Find where the given text appears and provide that cell's center as (X, Y) coordinate. 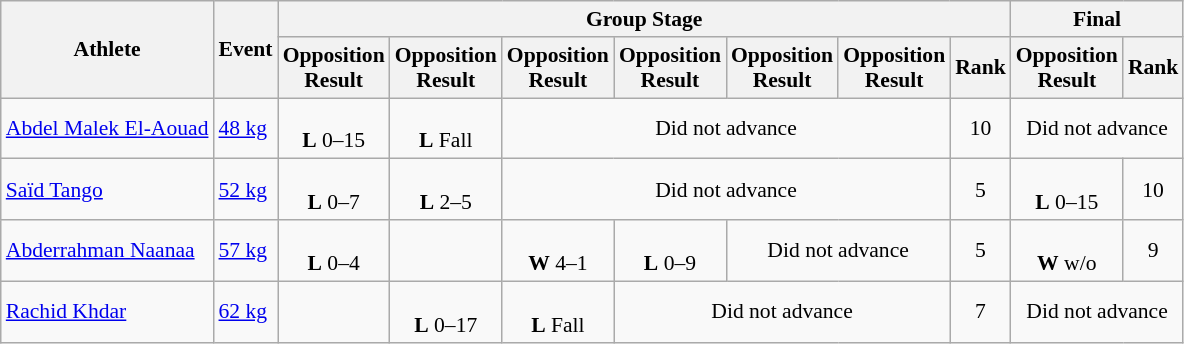
Event (245, 50)
57 kg (245, 250)
Abdel Malek El-Aouad (108, 128)
Group Stage (644, 19)
W w/o (1067, 250)
L 0–17 (446, 312)
48 kg (245, 128)
L 2–5 (446, 190)
7 (980, 312)
9 (1154, 250)
62 kg (245, 312)
W 4–1 (558, 250)
52 kg (245, 190)
L 0–9 (670, 250)
Abderrahman Naanaa (108, 250)
L 0–7 (334, 190)
Saïd Tango (108, 190)
Rachid Khdar (108, 312)
Final (1098, 19)
Athlete (108, 50)
L 0–4 (334, 250)
